Detect which cell encompasses the target text, then output its (x, y) center coordinate. 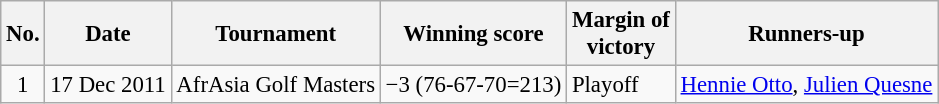
−3 (76-67-70=213) (473, 85)
Playoff (622, 85)
1 (23, 85)
Margin ofvictory (622, 34)
Winning score (473, 34)
No. (23, 34)
17 Dec 2011 (108, 85)
Runners-up (806, 34)
Tournament (276, 34)
AfrAsia Golf Masters (276, 85)
Hennie Otto, Julien Quesne (806, 85)
Date (108, 34)
